From the cell containing the given text, extract its center point as (x, y) coordinate. 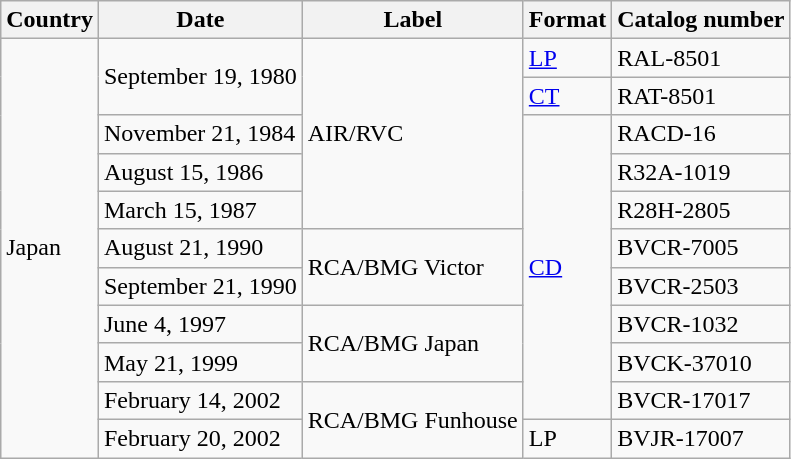
September 21, 1990 (200, 286)
February 20, 2002 (200, 438)
BVCK-37010 (701, 362)
RAT-8501 (701, 96)
August 21, 1990 (200, 248)
August 15, 1986 (200, 172)
February 14, 2002 (200, 400)
June 4, 1997 (200, 324)
R32A-1019 (701, 172)
CT (567, 96)
BVCR-17017 (701, 400)
RACD-16 (701, 134)
RCA/BMG Japan (412, 343)
R28H-2805 (701, 210)
RCA/BMG Victor (412, 267)
RAL-8501 (701, 58)
AIR/RVC (412, 134)
Date (200, 20)
Catalog number (701, 20)
Label (412, 20)
CD (567, 267)
Format (567, 20)
Country (50, 20)
BVJR-17007 (701, 438)
BVCR-2503 (701, 286)
Japan (50, 248)
BVCR-1032 (701, 324)
BVCR-7005 (701, 248)
March 15, 1987 (200, 210)
September 19, 1980 (200, 77)
May 21, 1999 (200, 362)
November 21, 1984 (200, 134)
RCA/BMG Funhouse (412, 419)
